Locate the cell with the specified text and output its [X, Y] center coordinate. 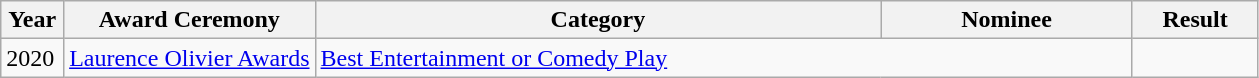
Category [598, 20]
Best Entertainment or Comedy Play [724, 58]
2020 [32, 58]
Laurence Olivier Awards [190, 58]
Result [1195, 20]
Award Ceremony [190, 20]
Year [32, 20]
Nominee [1006, 20]
